Return the (X, Y) coordinate for the center point of the cell that contains the specified text.  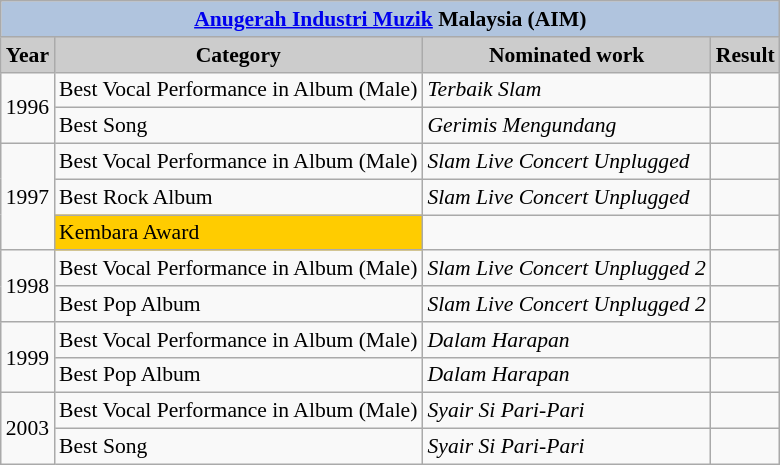
1998 (28, 286)
Category (238, 55)
1996 (28, 108)
Year (28, 55)
Best Rock Album (238, 197)
1999 (28, 358)
Result (746, 55)
Gerimis Mengundang (566, 126)
Kembara Award (238, 233)
Terbaik Slam (566, 90)
1997 (28, 198)
Nominated work (566, 55)
Anugerah Industri Muzik Malaysia (AIM) (390, 19)
2003 (28, 428)
